Locate the cell with the specified text and output its (x, y) center coordinate. 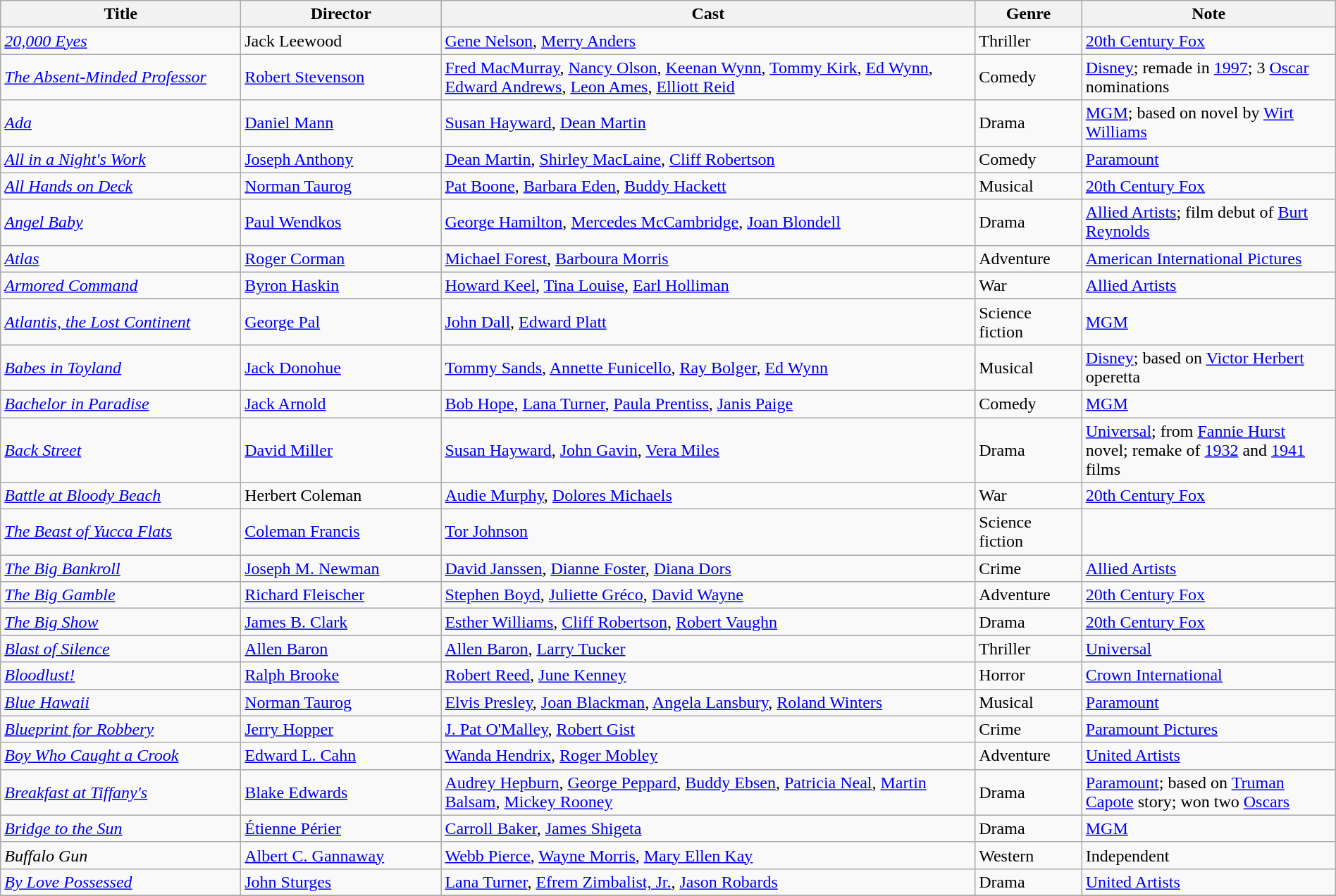
Genre (1029, 14)
Daniel Mann (341, 123)
Angel Baby (121, 223)
Jerry Hopper (341, 729)
David Miller (341, 449)
Audrey Hepburn, George Peppard, Buddy Ebsen, Patricia Neal, Martin Balsam, Mickey Rooney (708, 792)
John Dall, Edward Platt (708, 321)
Horror (1029, 676)
Jack Donohue (341, 368)
John Sturges (341, 882)
Atlantis, the Lost Continent (121, 321)
All in a Night's Work (121, 159)
Bob Hope, Lana Turner, Paula Prentiss, Janis Paige (708, 404)
Susan Hayward, John Gavin, Vera Miles (708, 449)
By Love Possessed (121, 882)
Allen Baron (341, 649)
Joseph M. Newman (341, 568)
Atlas (121, 259)
Roger Corman (341, 259)
Disney; based on Victor Herbert operetta (1208, 368)
Blake Edwards (341, 792)
Richard Fleischer (341, 595)
Elvis Presley, Joan Blackman, Angela Lansbury, Roland Winters (708, 702)
Esther Williams, Cliff Robertson, Robert Vaughn (708, 622)
Jack Leewood (341, 41)
Note (1208, 14)
Independent (1208, 855)
Susan Hayward, Dean Martin (708, 123)
Paul Wendkos (341, 223)
The Big Show (121, 622)
Carroll Baker, James Shigeta (708, 828)
Audie Murphy, Dolores Michaels (708, 496)
All Hands on Deck (121, 186)
Dean Martin, Shirley MacLaine, Cliff Robertson (708, 159)
Byron Haskin (341, 285)
Webb Pierce, Wayne Morris, Mary Ellen Kay (708, 855)
Allen Baron, Larry Tucker (708, 649)
Blueprint for Robbery (121, 729)
Armored Command (121, 285)
David Janssen, Dianne Foster, Diana Dors (708, 568)
The Beast of Yucca Flats (121, 533)
Wanda Hendrix, Roger Mobley (708, 756)
MGM; based on novel by Wirt Williams (1208, 123)
20,000 Eyes (121, 41)
Universal; from Fannie Hurst novel; remake of 1932 and 1941 films (1208, 449)
Paramount Pictures (1208, 729)
Crown International (1208, 676)
Tommy Sands, Annette Funicello, Ray Bolger, Ed Wynn (708, 368)
Joseph Anthony (341, 159)
Boy Who Caught a Crook (121, 756)
Robert Reed, June Kenney (708, 676)
Jack Arnold (341, 404)
The Big Bankroll (121, 568)
Bloodlust! (121, 676)
J. Pat O'Malley, Robert Gist (708, 729)
James B. Clark (341, 622)
Allied Artists; film debut of Burt Reynolds (1208, 223)
Albert C. Gannaway (341, 855)
Blast of Silence (121, 649)
Fred MacMurray, Nancy Olson, Keenan Wynn, Tommy Kirk, Ed Wynn, Edward Andrews, Leon Ames, Elliott Reid (708, 77)
Étienne Périer (341, 828)
Robert Stevenson (341, 77)
Edward L. Cahn (341, 756)
Battle at Bloody Beach (121, 496)
Cast (708, 14)
Disney; remade in 1997; 3 Oscar nominations (1208, 77)
Lana Turner, Efrem Zimbalist, Jr., Jason Robards (708, 882)
Bridge to the Sun (121, 828)
Bachelor in Paradise (121, 404)
Director (341, 14)
Babes in Toyland (121, 368)
Title (121, 14)
Herbert Coleman (341, 496)
Buffalo Gun (121, 855)
Back Street (121, 449)
Western (1029, 855)
George Pal (341, 321)
Coleman Francis (341, 533)
Stephen Boyd, Juliette Gréco, David Wayne (708, 595)
Ada (121, 123)
Blue Hawaii (121, 702)
The Absent-Minded Professor (121, 77)
The Big Gamble (121, 595)
Gene Nelson, Merry Anders (708, 41)
Universal (1208, 649)
American International Pictures (1208, 259)
Tor Johnson (708, 533)
Michael Forest, Barboura Morris (708, 259)
George Hamilton, Mercedes McCambridge, Joan Blondell (708, 223)
Paramount; based on Truman Capote story; won two Oscars (1208, 792)
Howard Keel, Tina Louise, Earl Holliman (708, 285)
Pat Boone, Barbara Eden, Buddy Hackett (708, 186)
Ralph Brooke (341, 676)
Breakfast at Tiffany's (121, 792)
